Determine the (X, Y) coordinate at the center of the cell enclosing the given text.  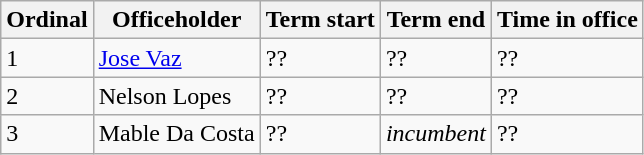
Officeholder (176, 20)
incumbent (436, 134)
Term start (320, 20)
2 (47, 96)
Term end (436, 20)
3 (47, 134)
Jose Vaz (176, 58)
Ordinal (47, 20)
Time in office (567, 20)
Mable Da Costa (176, 134)
Nelson Lopes (176, 96)
1 (47, 58)
